Identify which cell holds the provided text, then report its (X, Y) central coordinate. 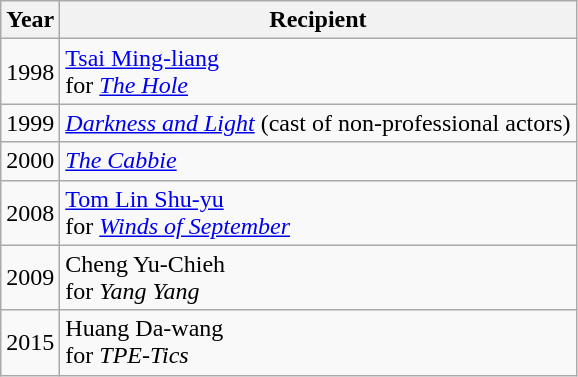
2008 (30, 212)
Huang Da-wang for TPE-Tics (318, 342)
1999 (30, 123)
Tom Lin Shu-yu for Winds of September (318, 212)
The Cabbie (318, 161)
Recipient (318, 20)
Darkness and Light (cast of non-professional actors) (318, 123)
Tsai Ming-liang for The Hole (318, 72)
1998 (30, 72)
Cheng Yu-Chieh for Yang Yang (318, 278)
2009 (30, 278)
2000 (30, 161)
Year (30, 20)
2015 (30, 342)
